Extract the [X, Y] coordinate from the center of the cell holding the provided text.  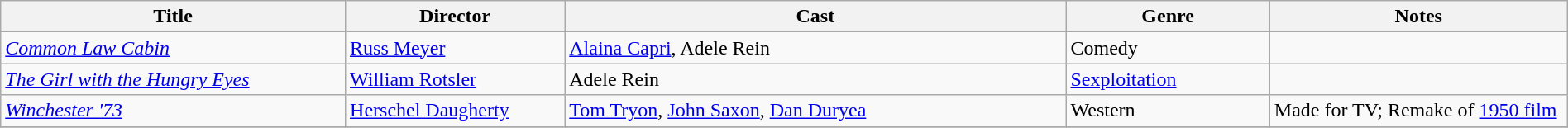
Title [174, 17]
Sexploitation [1168, 79]
Western [1168, 111]
Winchester '73 [174, 111]
Notes [1418, 17]
Made for TV; Remake of 1950 film [1418, 111]
Tom Tryon, John Saxon, Dan Duryea [815, 111]
Russ Meyer [455, 48]
Director [455, 17]
Comedy [1168, 48]
Alaina Capri, Adele Rein [815, 48]
Common Law Cabin [174, 48]
Herschel Daugherty [455, 111]
Genre [1168, 17]
William Rotsler [455, 79]
Cast [815, 17]
Adele Rein [815, 79]
The Girl with the Hungry Eyes [174, 79]
